Detect which cell encompasses the target text, then output its (x, y) center coordinate. 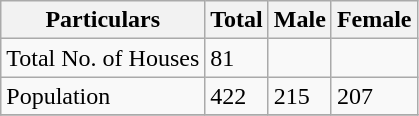
Male (300, 20)
207 (374, 96)
Female (374, 20)
Population (103, 96)
Total No. of Houses (103, 58)
Particulars (103, 20)
215 (300, 96)
81 (237, 58)
422 (237, 96)
Total (237, 20)
